Provide the (x, y) coordinate of the cell's center where the given text is located.  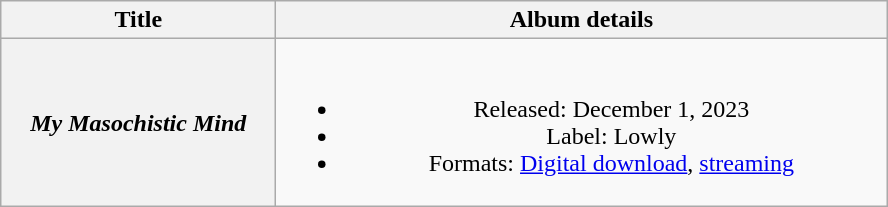
Released: December 1, 2023Label: LowlyFormats: Digital download, streaming (582, 122)
My Masochistic Mind (138, 122)
Album details (582, 20)
Title (138, 20)
